Pinpoint the cell where the given text exists, returning its [x, y] midpoint coordinate. 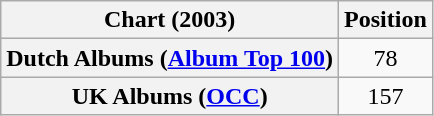
Position [386, 20]
78 [386, 58]
Dutch Albums (Album Top 100) [170, 58]
UK Albums (OCC) [170, 96]
Chart (2003) [170, 20]
157 [386, 96]
